For the text-containing cell, return its midpoint in [x, y] coordinate format. 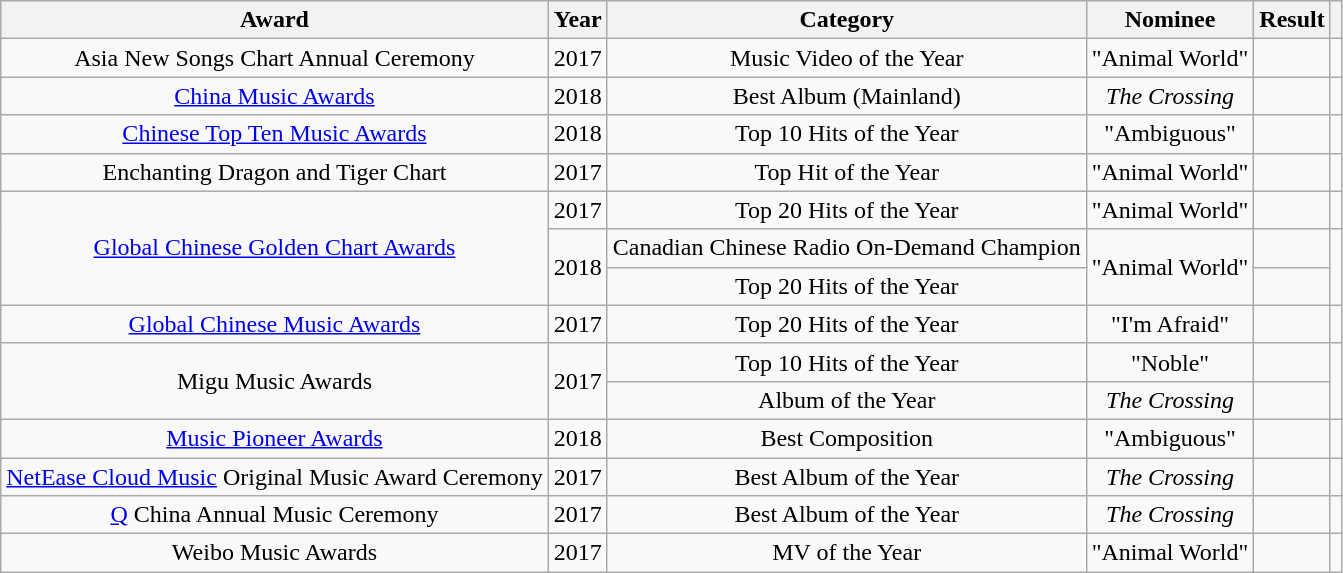
Year [578, 20]
Music Pioneer Awards [274, 438]
Q China Annual Music Ceremony [274, 515]
Award [274, 20]
Album of the Year [846, 400]
Music Video of the Year [846, 58]
Chinese Top Ten Music Awards [274, 134]
"Noble" [1170, 362]
Top Hit of the Year [846, 172]
Migu Music Awards [274, 381]
China Music Awards [274, 96]
MV of the Year [846, 553]
Best Album (Mainland) [846, 96]
Enchanting Dragon and Tiger Chart [274, 172]
Best Composition [846, 438]
"I'm Afraid" [1170, 324]
NetEase Cloud Music Original Music Award Ceremony [274, 477]
Weibo Music Awards [274, 553]
Nominee [1170, 20]
Global Chinese Golden Chart Awards [274, 248]
Result [1292, 20]
Canadian Chinese Radio On-Demand Champion [846, 248]
Asia New Songs Chart Annual Ceremony [274, 58]
Category [846, 20]
Global Chinese Music Awards [274, 324]
